Detect which cell encompasses the target text, then output its [X, Y] center coordinate. 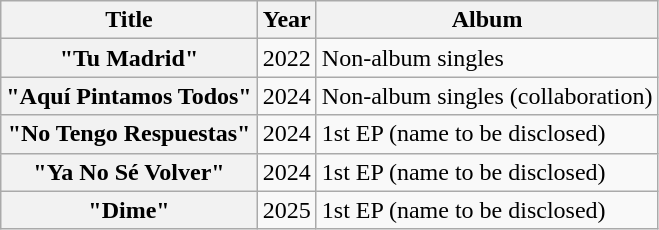
"Ya No Sé Volver" [129, 172]
Non-album singles [487, 58]
Title [129, 20]
"Aquí Pintamos Todos" [129, 96]
"No Tengo Respuestas" [129, 134]
"Tu Madrid" [129, 58]
Non-album singles (collaboration) [487, 96]
"Dime" [129, 210]
Year [286, 20]
Album [487, 20]
2025 [286, 210]
2022 [286, 58]
